Scan for the cell matching the given text and deliver its [X, Y] coordinate at center. 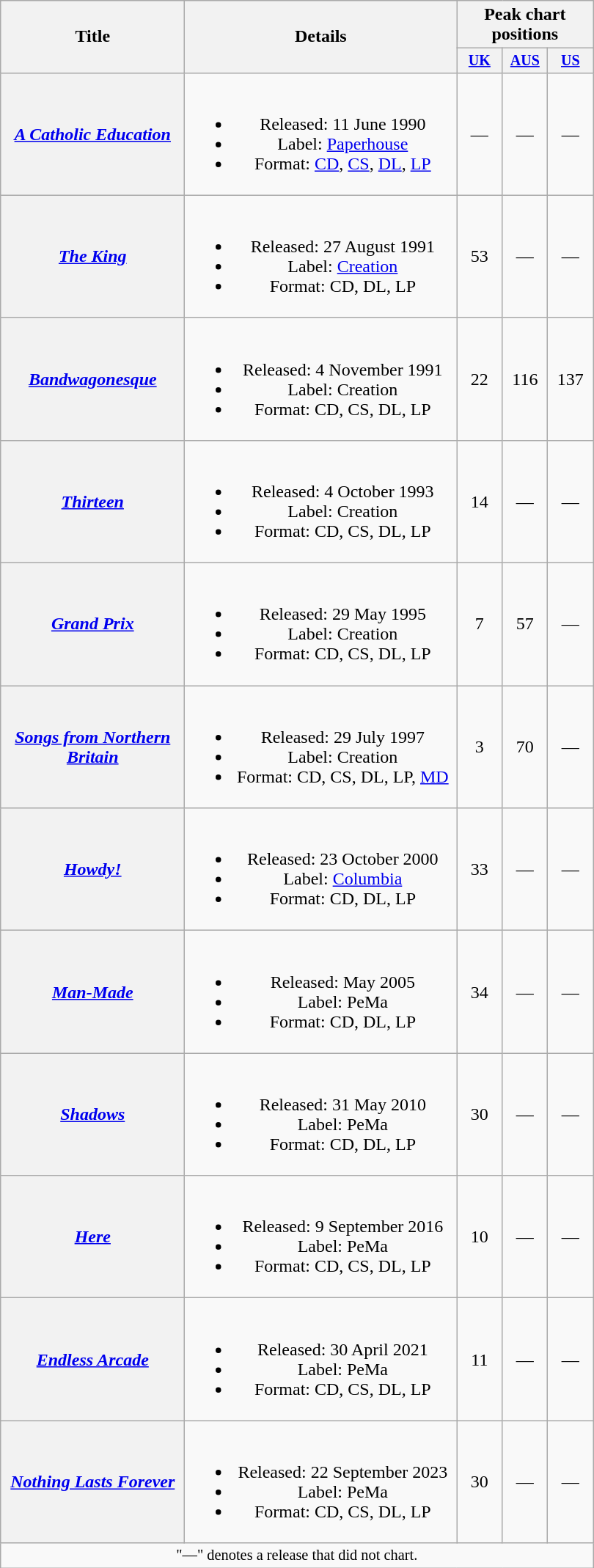
The King [92, 257]
Songs from Northern Britain [92, 747]
Bandwagonesque [92, 378]
34 [480, 992]
53 [480, 257]
Released: 23 October 2000Label: ColumbiaFormat: CD, DL, LP [321, 870]
A Catholic Education [92, 133]
14 [480, 502]
Released: 29 May 1995Label: CreationFormat: CD, CS, DL, LP [321, 625]
Shadows [92, 1115]
Released: 31 May 2010Label: PeMaFormat: CD, DL, LP [321, 1115]
Grand Prix [92, 625]
Released: 27 August 1991Label: CreationFormat: CD, DL, LP [321, 257]
Released: 4 October 1993Label: CreationFormat: CD, CS, DL, LP [321, 502]
10 [480, 1237]
22 [480, 378]
Title [92, 37]
137 [571, 378]
Released: 30 April 2021Label: PeMaFormat: CD, CS, DL, LP [321, 1360]
Endless Arcade [92, 1360]
Howdy! [92, 870]
Man-Made [92, 992]
US [571, 60]
Released: 4 November 1991Label: CreationFormat: CD, CS, DL, LP [321, 378]
Released: May 2005Label: PeMaFormat: CD, DL, LP [321, 992]
Peak chart positions [525, 25]
70 [525, 747]
116 [525, 378]
Here [92, 1237]
Released: 29 July 1997Label: CreationFormat: CD, CS, DL, LP, MD [321, 747]
Released: 11 June 1990Label: PaperhouseFormat: CD, CS, DL, LP [321, 133]
Thirteen [92, 502]
3 [480, 747]
33 [480, 870]
11 [480, 1360]
Released: 9 September 2016Label: PeMaFormat: CD, CS, DL, LP [321, 1237]
Details [321, 37]
Released: 22 September 2023Label: PeMaFormat: CD, CS, DL, LP [321, 1481]
AUS [525, 60]
"—" denotes a release that did not chart. [297, 1556]
7 [480, 625]
57 [525, 625]
Nothing Lasts Forever [92, 1481]
UK [480, 60]
